Pinpoint the cell where the given text exists, returning its [x, y] midpoint coordinate. 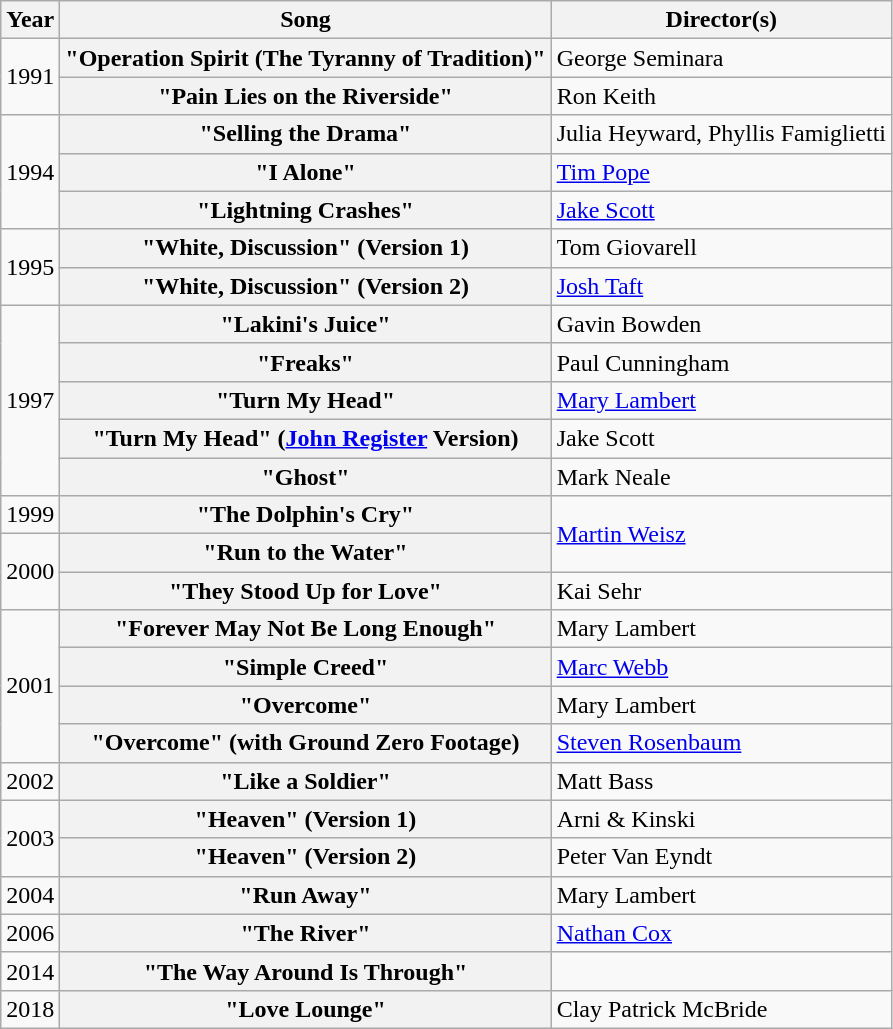
2018 [30, 1009]
"Like a Soldier" [306, 781]
"White, Discussion" (Version 2) [306, 286]
2014 [30, 971]
"Heaven" (Version 2) [306, 857]
"Operation Spirit (The Tyranny of Tradition)" [306, 58]
Director(s) [721, 20]
"The Way Around Is Through" [306, 971]
Kai Sehr [721, 591]
Tim Pope [721, 172]
2002 [30, 781]
"Overcome" [306, 705]
"The Dolphin's Cry" [306, 515]
Peter Van Eyndt [721, 857]
"Pain Lies on the Riverside" [306, 96]
Gavin Bowden [721, 324]
Marc Webb [721, 667]
"Ghost" [306, 477]
Martin Weisz [721, 534]
"Selling the Drama" [306, 134]
"Forever May Not Be Long Enough" [306, 629]
"Lightning Crashes" [306, 210]
"Overcome" (with Ground Zero Footage) [306, 743]
"The River" [306, 933]
"White, Discussion" (Version 1) [306, 248]
"I Alone" [306, 172]
Song [306, 20]
"Turn My Head" (John Register Version) [306, 438]
Josh Taft [721, 286]
Tom Giovarell [721, 248]
"Run Away" [306, 895]
Mark Neale [721, 477]
Matt Bass [721, 781]
Julia Heyward, Phyllis Famiglietti [721, 134]
1997 [30, 400]
2006 [30, 933]
Paul Cunningham [721, 362]
1995 [30, 267]
1991 [30, 77]
George Seminara [721, 58]
2000 [30, 572]
Nathan Cox [721, 933]
"Heaven" (Version 1) [306, 819]
1999 [30, 515]
Clay Patrick McBride [721, 1009]
Steven Rosenbaum [721, 743]
2001 [30, 686]
Ron Keith [721, 96]
2004 [30, 895]
1994 [30, 172]
"Simple Creed" [306, 667]
2003 [30, 838]
"Turn My Head" [306, 400]
"Love Lounge" [306, 1009]
"They Stood Up for Love" [306, 591]
Arni & Kinski [721, 819]
"Freaks" [306, 362]
"Run to the Water" [306, 553]
Year [30, 20]
"Lakini's Juice" [306, 324]
